From the cell containing the given text, extract its center point as (x, y) coordinate. 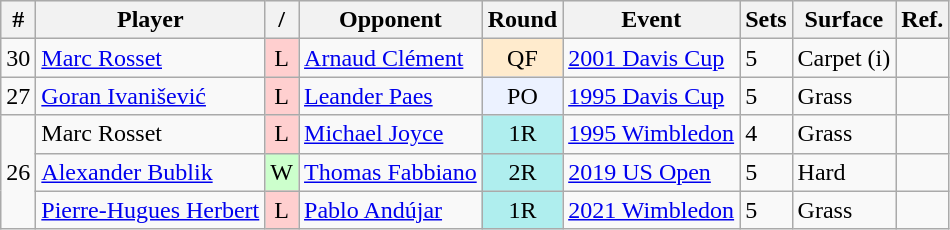
4 (766, 134)
2001 Davis Cup (652, 58)
Thomas Fabbiano (391, 172)
Carpet (i) (844, 58)
Player (150, 20)
Goran Ivanišević (150, 96)
2R (522, 172)
Alexander Bublik (150, 172)
PO (522, 96)
Surface (844, 20)
# (18, 20)
W (282, 172)
26 (18, 172)
2021 Wimbledon (652, 210)
QF (522, 58)
2019 US Open (652, 172)
Sets (766, 20)
Arnaud Clément (391, 58)
Pierre-Hugues Herbert (150, 210)
Leander Paes (391, 96)
1995 Wimbledon (652, 134)
1995 Davis Cup (652, 96)
27 (18, 96)
Round (522, 20)
Event (652, 20)
Opponent (391, 20)
Pablo Andújar (391, 210)
Hard (844, 172)
30 (18, 58)
Ref. (922, 20)
Michael Joyce (391, 134)
/ (282, 20)
